Pinpoint the cell where the given text exists, returning its (x, y) midpoint coordinate. 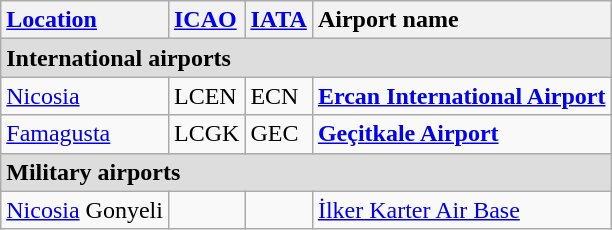
International airports (306, 58)
Airport name (462, 20)
İlker Karter Air Base (462, 210)
Nicosia Gonyeli (85, 210)
ICAO (206, 20)
LCGK (206, 134)
Ercan International Airport (462, 96)
GEC (279, 134)
Nicosia (85, 96)
Location (85, 20)
Military airports (306, 172)
Famagusta (85, 134)
LCEN (206, 96)
Geçitkale Airport (462, 134)
IATA (279, 20)
ECN (279, 96)
